Pinpoint the cell where the given text exists, returning its [X, Y] midpoint coordinate. 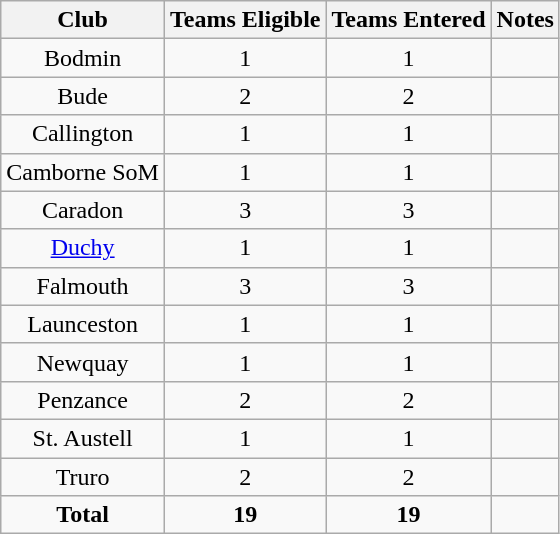
Teams Entered [408, 20]
St. Austell [83, 438]
Truro [83, 477]
Bodmin [83, 58]
Penzance [83, 400]
Newquay [83, 362]
Callington [83, 134]
Camborne SoM [83, 172]
Notes [525, 20]
Duchy [83, 248]
Launceston [83, 324]
Caradon [83, 210]
Bude [83, 96]
Club [83, 20]
Teams Eligible [245, 20]
Total [83, 515]
Falmouth [83, 286]
